Find where the given text appears and provide that cell's center as (X, Y) coordinate. 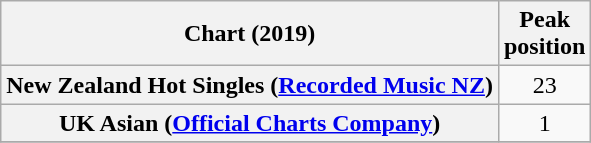
Peakposition (544, 34)
UK Asian (Official Charts Company) (250, 123)
New Zealand Hot Singles (Recorded Music NZ) (250, 85)
Chart (2019) (250, 34)
1 (544, 123)
23 (544, 85)
